Identify which cell holds the provided text, then report its [x, y] central coordinate. 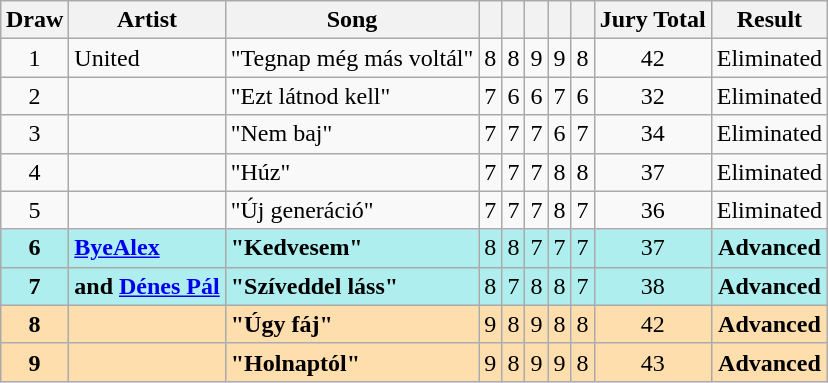
32 [652, 96]
"Nem baj" [352, 134]
"Úgy fáj" [352, 324]
3 [34, 134]
Draw [34, 20]
"Ezt látnod kell" [352, 96]
38 [652, 286]
"Tegnap még más voltál" [352, 58]
5 [34, 210]
"Új generáció" [352, 210]
"Húz" [352, 172]
Song [352, 20]
4 [34, 172]
"Szíveddel láss" [352, 286]
34 [652, 134]
Jury Total [652, 20]
United [147, 58]
Artist [147, 20]
Result [769, 20]
2 [34, 96]
and Dénes Pál [147, 286]
"Kedvesem" [352, 248]
43 [652, 362]
"Holnaptól" [352, 362]
ByeAlex [147, 248]
1 [34, 58]
36 [652, 210]
